Identify which cell holds the provided text, then report its (x, y) central coordinate. 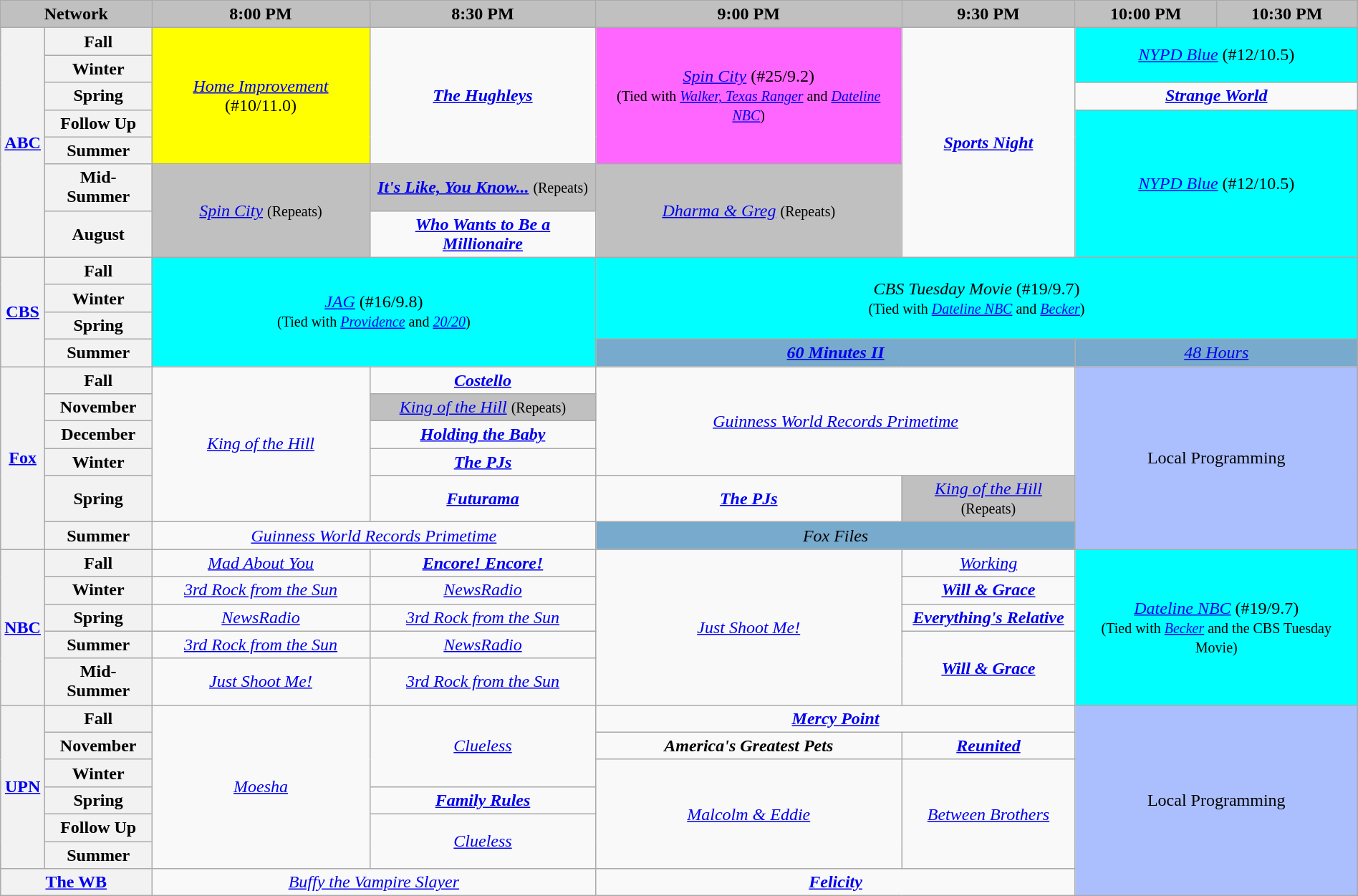
9:00 PM (749, 14)
Malcolm & Eddie (749, 814)
The WB (76, 882)
Reunited (988, 746)
Spin City (Repeats) (261, 211)
CBS (23, 312)
Everything's Relative (988, 617)
8:30 PM (483, 14)
Sports Night (988, 143)
Home Improvement (#10/11.0) (261, 96)
10:30 PM (1286, 14)
Futurama (483, 498)
UPN (23, 786)
60 Minutes II (835, 352)
It's Like, You Know... (Repeats) (483, 188)
Costello (483, 380)
Strange World (1216, 96)
Encore! Encore! (483, 563)
JAG (#16/9.8)(Tied with Providence and 20/20) (374, 312)
The Hughleys (483, 96)
December (97, 435)
Felicity (835, 882)
9:30 PM (988, 14)
Fox (23, 458)
10:00 PM (1146, 14)
Dateline NBC (#19/9.7)(Tied with Becker and the CBS Tuesday Movie) (1216, 627)
8:00 PM (261, 14)
King of the Hill (261, 444)
ABC (23, 143)
Family Rules (483, 800)
Mad About You (261, 563)
America's Greatest Pets (749, 746)
NBC (23, 627)
August (97, 233)
Dharma & Greg (Repeats) (749, 211)
CBS Tuesday Movie (#19/9.7)(Tied with Dateline NBC and Becker) (977, 298)
Between Brothers (988, 814)
Mercy Point (835, 718)
48 Hours (1216, 352)
Buffy the Vampire Slayer (374, 882)
Working (988, 563)
Moesha (261, 786)
Fox Files (835, 536)
Spin City (#25/9.2)(Tied with Walker, Texas Ranger and Dateline NBC) (749, 96)
Network (76, 14)
Holding the Baby (483, 435)
Who Wants to Be a Millionaire (483, 233)
